From the cell containing the given text, extract its center point as (X, Y) coordinate. 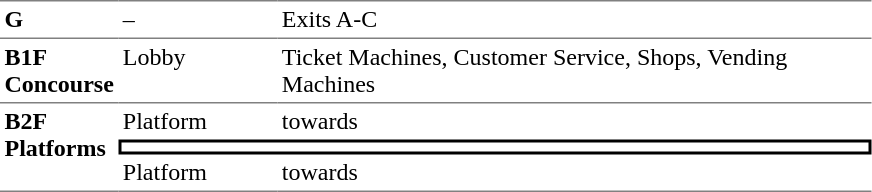
B1FConcourse (59, 71)
G (59, 19)
Ticket Machines, Customer Service, Shops, Vending Machines (574, 71)
Exits A-C (574, 19)
B2FPlatforms (59, 148)
Lobby (198, 71)
– (198, 19)
